Output the [X, Y] coordinate of the center of the cell containing the given text.  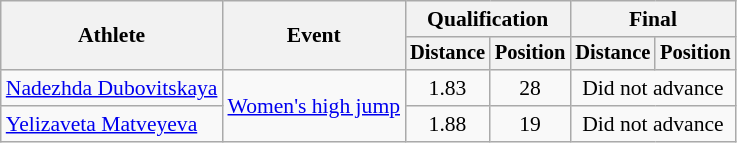
1.88 [448, 124]
28 [530, 88]
Final [652, 19]
19 [530, 124]
Women's high jump [314, 106]
1.83 [448, 88]
Yelizaveta Matveyeva [112, 124]
Athlete [112, 36]
Event [314, 36]
Nadezhda Dubovitskaya [112, 88]
Qualification [488, 19]
